Return the [X, Y] coordinate for the center point of the cell that contains the specified text.  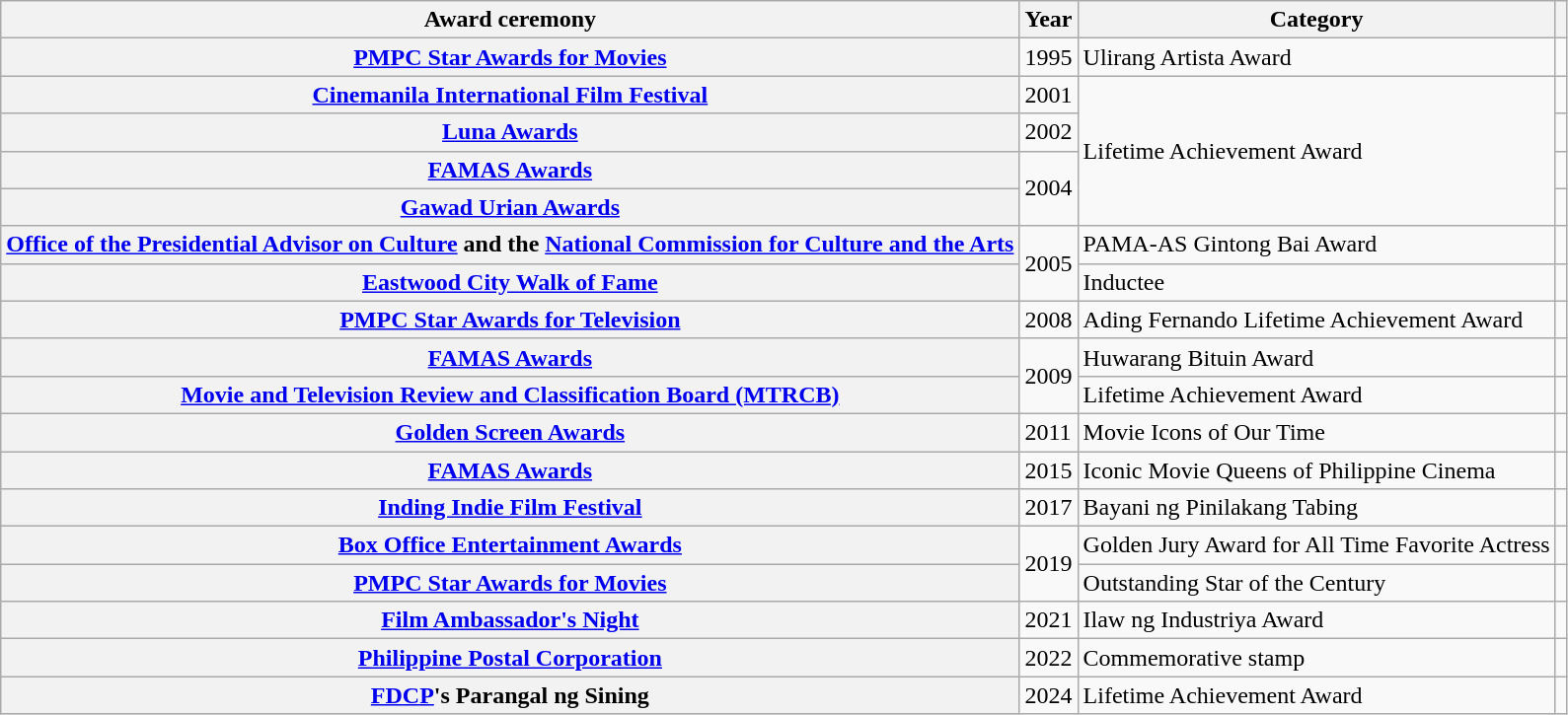
Office of the Presidential Advisor on Culture and the National Commission for Culture and the Arts [510, 245]
2001 [1048, 95]
2009 [1048, 376]
Huwarang Bituin Award [1316, 357]
Philippine Postal Corporation [510, 658]
Ulirang Artista Award [1316, 57]
Ilaw ng Industriya Award [1316, 620]
Movie and Television Review and Classification Board (MTRCB) [510, 394]
2011 [1048, 432]
2004 [1048, 188]
2008 [1048, 320]
Ading Fernando Lifetime Achievement Award [1316, 320]
1995 [1048, 57]
Year [1048, 20]
Gawad Urian Awards [510, 207]
2024 [1048, 695]
Eastwood City Walk of Fame [510, 282]
Outstanding Star of the Century [1316, 583]
Award ceremony [510, 20]
FDCP's Parangal ng Sining [510, 695]
2022 [1048, 658]
Commemorative stamp [1316, 658]
2005 [1048, 263]
Inding Indie Film Festival [510, 508]
Box Office Entertainment Awards [510, 545]
Movie Icons of Our Time [1316, 432]
Golden Jury Award for All Time Favorite Actress [1316, 545]
2015 [1048, 470]
Golden Screen Awards [510, 432]
2002 [1048, 132]
2019 [1048, 564]
2021 [1048, 620]
Cinemanila International Film Festival [510, 95]
Inductee [1316, 282]
Category [1316, 20]
Iconic Movie Queens of Philippine Cinema [1316, 470]
PMPC Star Awards for Television [510, 320]
Luna Awards [510, 132]
Bayani ng Pinilakang Tabing [1316, 508]
PAMA-AS Gintong Bai Award [1316, 245]
Film Ambassador's Night [510, 620]
2017 [1048, 508]
